Capture the cell that displays the provided text and extract its (X, Y) central coordinate. 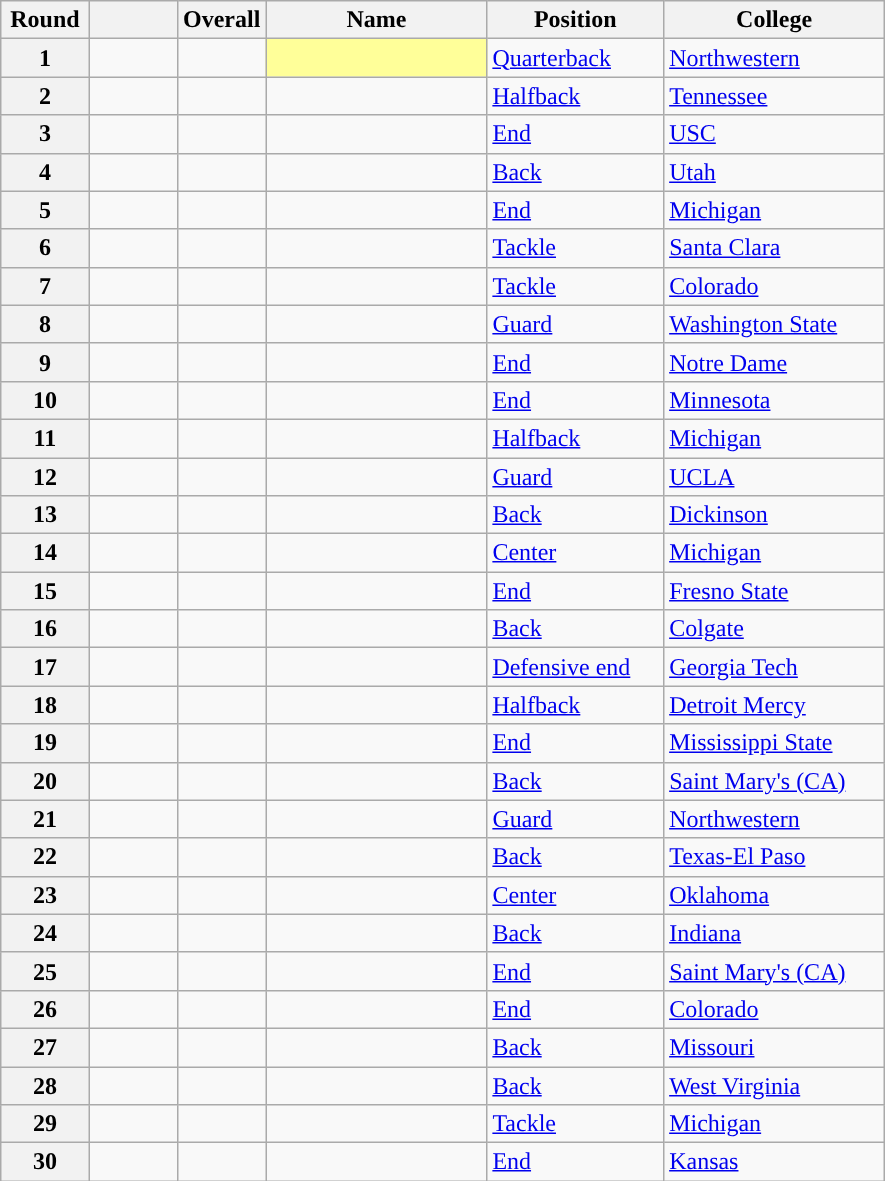
Detroit Mercy (774, 705)
12 (45, 477)
15 (45, 591)
27 (45, 1047)
Overall (222, 20)
9 (45, 362)
1 (45, 58)
Colgate (774, 629)
Quarterback (576, 58)
Texas-El Paso (774, 857)
8 (45, 324)
Indiana (774, 933)
23 (45, 895)
Dickinson (774, 515)
6 (45, 248)
3 (45, 134)
Santa Clara (774, 248)
5 (45, 210)
28 (45, 1085)
11 (45, 438)
24 (45, 933)
Utah (774, 172)
Oklahoma (774, 895)
4 (45, 172)
Kansas (774, 1162)
19 (45, 743)
16 (45, 629)
20 (45, 781)
Notre Dame (774, 362)
7 (45, 286)
Minnesota (774, 400)
13 (45, 515)
26 (45, 1009)
29 (45, 1124)
UCLA (774, 477)
Position (576, 20)
Fresno State (774, 591)
Georgia Tech (774, 667)
17 (45, 667)
College (774, 20)
14 (45, 553)
Missouri (774, 1047)
25 (45, 971)
10 (45, 400)
Mississippi State (774, 743)
18 (45, 705)
30 (45, 1162)
Defensive end (576, 667)
2 (45, 96)
Round (45, 20)
21 (45, 819)
Tennessee (774, 96)
22 (45, 857)
Name (376, 20)
USC (774, 134)
Washington State (774, 324)
West Virginia (774, 1085)
